Locate the cell with the specified text and output its [X, Y] center coordinate. 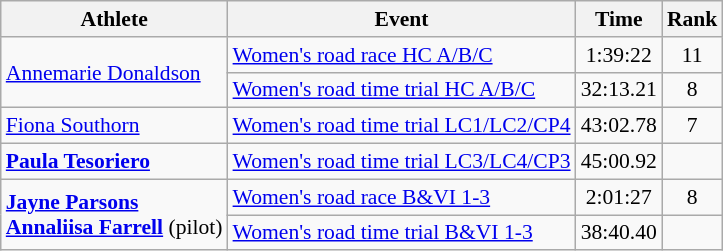
Athlete [114, 19]
7 [692, 126]
2:01:27 [619, 197]
Event [402, 19]
Fiona Southorn [114, 126]
Women's road race B&VI 1-3 [402, 197]
Annemarie Donaldson [114, 72]
1:39:22 [619, 55]
38:40.40 [619, 233]
43:02.78 [619, 126]
Time [619, 19]
Women's road time trial B&VI 1-3 [402, 233]
45:00.92 [619, 162]
Women's road time trial LC1/LC2/CP4 [402, 126]
Jayne Parsons Annaliisa Farrell (pilot) [114, 214]
Women's road time trial LC3/LC4/CP3 [402, 162]
32:13.21 [619, 90]
Paula Tesoriero [114, 162]
Rank [692, 19]
Women's road time trial HC A/B/C [402, 90]
Women's road race HC A/B/C [402, 55]
11 [692, 55]
